Provide the (x, y) coordinate of the cell's center where the given text is located.  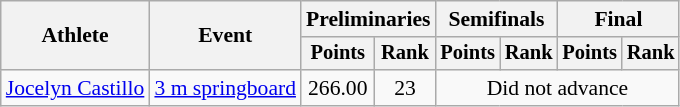
266.00 (338, 88)
Athlete (76, 36)
Jocelyn Castillo (76, 88)
Final (618, 19)
23 (406, 88)
Semifinals (496, 19)
Did not advance (557, 88)
3 m springboard (225, 88)
Preliminaries (368, 19)
Event (225, 36)
